Locate the cell with the specified text and output its (x, y) center coordinate. 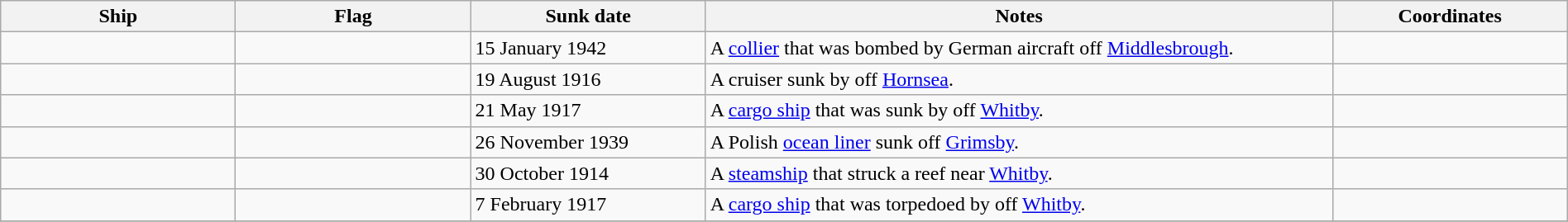
21 May 1917 (588, 111)
Flag (353, 17)
Sunk date (588, 17)
A cargo ship that was torpedoed by off Whitby. (1019, 205)
Coordinates (1450, 17)
A steamship that struck a reef near Whitby. (1019, 173)
26 November 1939 (588, 142)
A cargo ship that was sunk by off Whitby. (1019, 111)
A cruiser sunk by off Hornsea. (1019, 79)
15 January 1942 (588, 48)
Ship (118, 17)
Notes (1019, 17)
30 October 1914 (588, 173)
7 February 1917 (588, 205)
A collier that was bombed by German aircraft off Middlesbrough. (1019, 48)
A Polish ocean liner sunk off Grimsby. (1019, 142)
19 August 1916 (588, 79)
